Return the (X, Y) coordinate for the center point of the cell that contains the specified text.  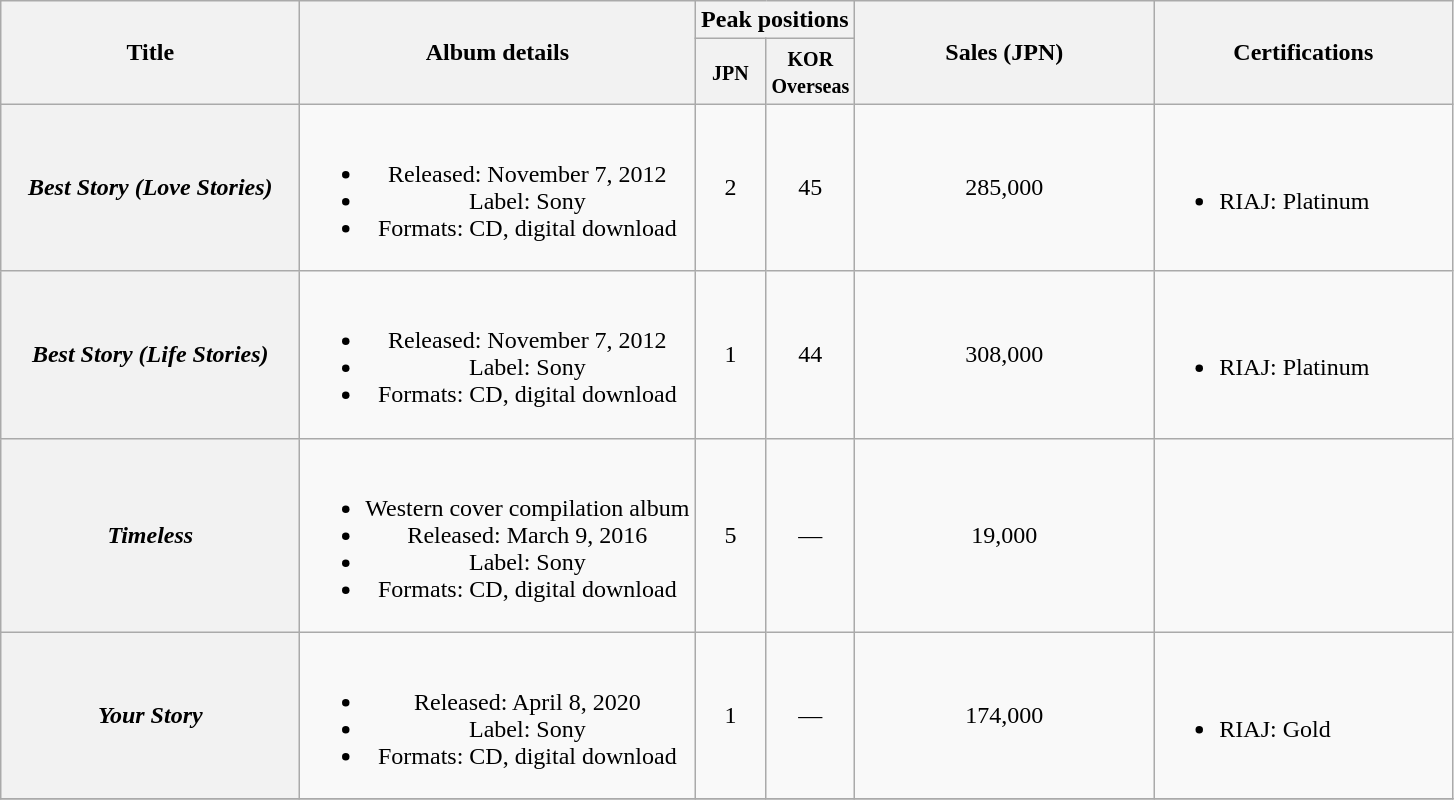
Title (150, 52)
285,000 (1004, 188)
JPN (730, 72)
Timeless (150, 535)
Album details (498, 52)
Sales (JPN) (1004, 52)
5 (730, 535)
Best Story (Love Stories) (150, 188)
19,000 (1004, 535)
174,000 (1004, 716)
Peak positions (775, 20)
KOROverseas (810, 72)
Best Story (Life Stories) (150, 354)
45 (810, 188)
RIAJ: Gold (1304, 716)
Certifications (1304, 52)
Your Story (150, 716)
2 (730, 188)
308,000 (1004, 354)
44 (810, 354)
Western cover compilation albumReleased: March 9, 2016 Label: SonyFormats: CD, digital download (498, 535)
Released: April 8, 2020 Label: SonyFormats: CD, digital download (498, 716)
